Detect which cell encompasses the target text, then output its [X, Y] center coordinate. 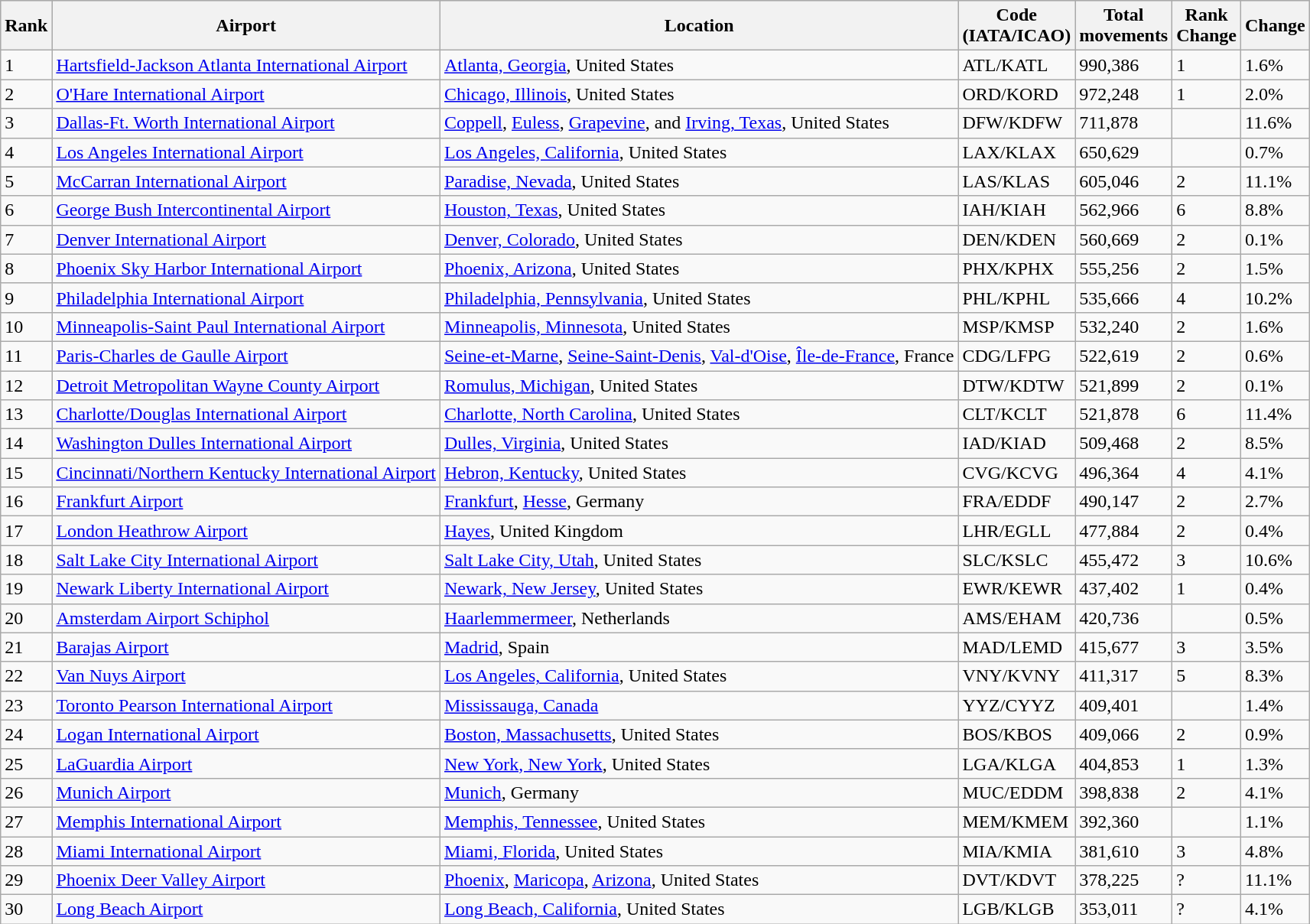
Barajas Airport [246, 647]
Denver International Airport [246, 239]
Philadelphia International Airport [246, 298]
George Bush Intercontinental Airport [246, 210]
LaGuardia Airport [246, 763]
Phoenix Sky Harbor International Airport [246, 268]
Dallas-Ft. Worth International Airport [246, 123]
9 [26, 298]
Rank [26, 26]
LAS/KLAS [1017, 181]
521,878 [1124, 415]
VNY/KVNY [1017, 676]
Minneapolis-Saint Paul International Airport [246, 327]
Munich Airport [246, 792]
26 [26, 792]
1.4% [1275, 705]
Hebron, Kentucky, United States [699, 473]
Salt Lake City, Utah, United States [699, 560]
DTW/KDTW [1017, 385]
22 [26, 676]
Change [1275, 26]
8.3% [1275, 676]
PHX/KPHX [1017, 268]
BOS/KBOS [1017, 734]
Cincinnati/Northern Kentucky International Airport [246, 473]
London Heathrow Airport [246, 531]
Paris-Charles de Gaulle Airport [246, 356]
Boston, Massachusetts, United States [699, 734]
521,899 [1124, 385]
29 [26, 880]
Chicago, Illinois, United States [699, 94]
4.8% [1275, 851]
Code(IATA/ICAO) [1017, 26]
477,884 [1124, 531]
7 [26, 239]
Dulles, Virginia, United States [699, 444]
Memphis, Tennessee, United States [699, 822]
MSP/KMSP [1017, 327]
650,629 [1124, 152]
Minneapolis, Minnesota, United States [699, 327]
490,147 [1124, 502]
Phoenix Deer Valley Airport [246, 880]
LAX/KLAX [1017, 152]
535,666 [1124, 298]
409,401 [1124, 705]
415,677 [1124, 647]
MAD/LEMD [1017, 647]
455,472 [1124, 560]
Frankfurt Airport [246, 502]
ATL/KATL [1017, 65]
711,878 [1124, 123]
Atlanta, Georgia, United States [699, 65]
14 [26, 444]
Haarlemmermeer, Netherlands [699, 618]
10.6% [1275, 560]
1.1% [1275, 822]
Salt Lake City International Airport [246, 560]
8.5% [1275, 444]
27 [26, 822]
RankChange [1207, 26]
FRA/EDDF [1017, 502]
Hayes, United Kingdom [699, 531]
Phoenix, Arizona, United States [699, 268]
8.8% [1275, 210]
381,610 [1124, 851]
Paradise, Nevada, United States [699, 181]
DFW/KDFW [1017, 123]
Location [699, 26]
24 [26, 734]
LGA/KLGA [1017, 763]
0.5% [1275, 618]
411,317 [1124, 676]
18 [26, 560]
Madrid, Spain [699, 647]
28 [26, 851]
O'Hare International Airport [246, 94]
MUC/EDDM [1017, 792]
AMS/EHAM [1017, 618]
Hartsfield-Jackson Atlanta International Airport [246, 65]
Los Angeles International Airport [246, 152]
Miami, Florida, United States [699, 851]
409,066 [1124, 734]
1.5% [1275, 268]
DVT/KDVT [1017, 880]
Philadelphia, Pennsylvania, United States [699, 298]
Romulus, Michigan, United States [699, 385]
IAD/KIAD [1017, 444]
19 [26, 589]
Long Beach Airport [246, 909]
Washington Dulles International Airport [246, 444]
13 [26, 415]
Charlotte/Douglas International Airport [246, 415]
990,386 [1124, 65]
LHR/EGLL [1017, 531]
Van Nuys Airport [246, 676]
605,046 [1124, 181]
560,669 [1124, 239]
IAH/KIAH [1017, 210]
LGB/KLGB [1017, 909]
Phoenix, Maricopa, Arizona, United States [699, 880]
23 [26, 705]
496,364 [1124, 473]
MIA/KMIA [1017, 851]
509,468 [1124, 444]
Memphis International Airport [246, 822]
16 [26, 502]
Totalmovements [1124, 26]
SLC/KSLC [1017, 560]
555,256 [1124, 268]
Charlotte, North Carolina, United States [699, 415]
3.5% [1275, 647]
562,966 [1124, 210]
CLT/KCLT [1017, 415]
Houston, Texas, United States [699, 210]
Frankfurt, Hesse, Germany [699, 502]
Airport [246, 26]
11 [26, 356]
10 [26, 327]
522,619 [1124, 356]
Amsterdam Airport Schiphol [246, 618]
Long Beach, California, United States [699, 909]
11.6% [1275, 123]
2.7% [1275, 502]
2.0% [1275, 94]
398,838 [1124, 792]
Mississauga, Canada [699, 705]
Munich, Germany [699, 792]
Logan International Airport [246, 734]
ORD/KORD [1017, 94]
Coppell, Euless, Grapevine, and Irving, Texas, United States [699, 123]
Toronto Pearson International Airport [246, 705]
Denver, Colorado, United States [699, 239]
1.3% [1275, 763]
Seine-et-Marne, Seine-Saint-Denis, Val-d'Oise, Île-de-France, France [699, 356]
EWR/KEWR [1017, 589]
CVG/KCVG [1017, 473]
0.6% [1275, 356]
437,402 [1124, 589]
Miami International Airport [246, 851]
353,011 [1124, 909]
PHL/KPHL [1017, 298]
Newark Liberty International Airport [246, 589]
Detroit Metropolitan Wayne County Airport [246, 385]
0.7% [1275, 152]
0.9% [1275, 734]
Newark, New Jersey, United States [699, 589]
YYZ/CYYZ [1017, 705]
20 [26, 618]
DEN/KDEN [1017, 239]
CDG/LFPG [1017, 356]
New York, New York, United States [699, 763]
10.2% [1275, 298]
972,248 [1124, 94]
12 [26, 385]
11.4% [1275, 415]
17 [26, 531]
532,240 [1124, 327]
420,736 [1124, 618]
404,853 [1124, 763]
McCarran International Airport [246, 181]
MEM/KMEM [1017, 822]
25 [26, 763]
392,360 [1124, 822]
378,225 [1124, 880]
21 [26, 647]
30 [26, 909]
8 [26, 268]
15 [26, 473]
